Find where the given text appears and provide that cell's center as [x, y] coordinate. 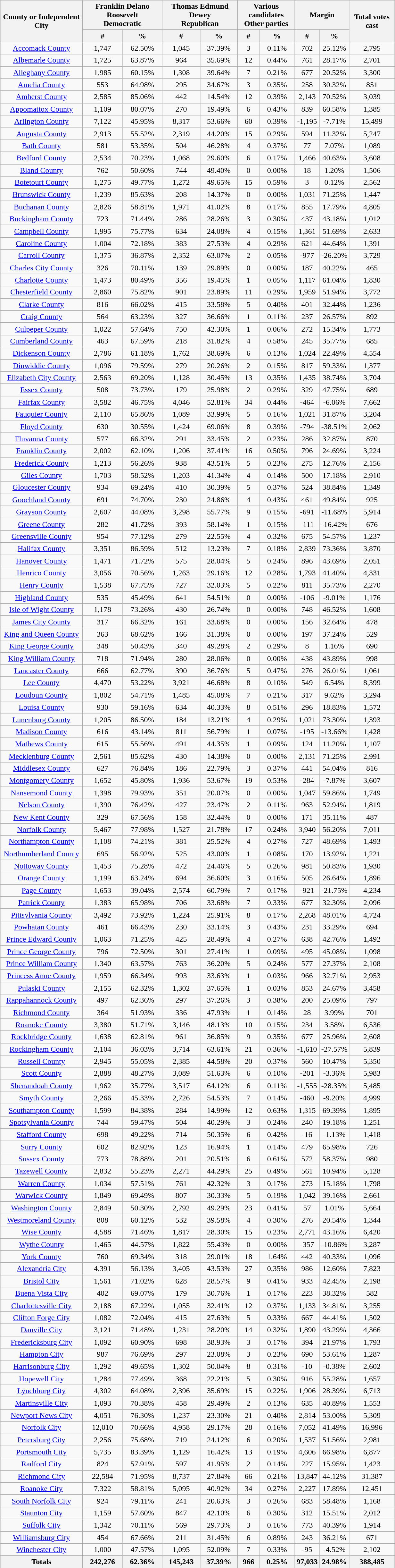
5,350 [372, 1061]
Nottoway County [42, 866]
36.03% [142, 1049]
-11.68% [334, 512]
123 [181, 1147]
1,962 [103, 1086]
67.75% [142, 585]
2,188 [103, 1305]
1,572 [372, 707]
Wise County [42, 1232]
218 [181, 341]
Clarke County [42, 304]
26.74% [218, 610]
11.20% [334, 744]
284 [181, 1110]
Loudoun County [42, 695]
273 [307, 1183]
3,405 [181, 1269]
327 [181, 317]
561 [307, 1171]
Pulaski County [42, 988]
Norfolk City [42, 1428]
1,092 [103, 1342]
48.01% [334, 915]
223 [307, 1293]
70.38% [142, 1403]
145,243 [181, 1562]
10.47% [334, 1061]
Charlotte County [42, 280]
3,204 [372, 414]
Augusta County [42, 133]
-921 [307, 890]
Henry County [42, 585]
67.22% [142, 1305]
38.32% [334, 1293]
Russell County [42, 1061]
0.47% [277, 671]
Arlington County [42, 121]
16.94% [218, 1147]
Danville City [42, 1330]
0.25% [277, 1562]
6,420 [372, 1232]
0.31% [277, 1367]
Rockingham County [42, 1049]
11.32% [334, 133]
46.28% [218, 146]
855 [307, 207]
28.49% [218, 939]
40.39% [334, 1525]
37.24% [334, 634]
36.85% [218, 1037]
58.37% [334, 1159]
36.21% [334, 1537]
961 [181, 1037]
472 [181, 866]
1,561 [103, 1281]
21.78% [218, 829]
0.06% [277, 329]
24.67% [334, 988]
4,588 [103, 1232]
2,771 [307, 1232]
19.18% [334, 1122]
Northumberland County [42, 854]
Franklin Delano RooseveltDemocratic [122, 15]
208 [181, 195]
58.14% [218, 524]
Lunenburg County [42, 719]
Isle of Wight County [42, 610]
Princess Anne County [42, 976]
50.83% [334, 866]
425 [181, 939]
1,012 [372, 219]
2,701 [372, 60]
71.46% [142, 1232]
5,983 [372, 1073]
17 [249, 829]
1,638 [103, 1037]
43.00% [218, 854]
25.12% [334, 48]
1,527 [181, 829]
36.60% [218, 878]
1,653 [103, 890]
14 [249, 1330]
1,493 [372, 842]
63.23% [142, 317]
South Norfolk City [42, 1501]
1.64% [277, 1257]
63.07% [218, 256]
44.08% [142, 512]
1.16% [334, 646]
13,847 [307, 1476]
71.48% [142, 1330]
1,377 [372, 365]
31.38% [218, 634]
Clifton Forge City [42, 1318]
20.26% [218, 365]
25.96% [334, 1037]
3,089 [181, 1073]
25.09% [334, 1000]
1,205 [103, 719]
22.55% [218, 536]
36.20% [218, 964]
3,294 [372, 695]
934 [103, 487]
51.69% [334, 231]
2,563 [103, 378]
393 [181, 524]
59.16% [142, 707]
702 [307, 48]
2,910 [372, 475]
62.81% [142, 1037]
33.63% [218, 976]
1,390 [103, 805]
808 [103, 1220]
675 [307, 536]
336 [181, 1013]
1,109 [103, 109]
Franklin County [42, 451]
5,467 [103, 829]
-6.06% [334, 402]
67.59% [142, 341]
32.87% [334, 439]
402 [103, 1293]
6,536 [372, 1025]
4,999 [372, 1098]
8,399 [372, 683]
2,786 [103, 353]
1,599 [103, 1110]
Northampton County [42, 842]
1,315 [307, 1110]
-16 [307, 1134]
69.39% [334, 1110]
15.34% [334, 329]
71.95% [142, 1476]
4,046 [181, 402]
73.73% [142, 390]
1,117 [307, 280]
1,098 [372, 952]
67.66% [142, 1537]
1,206 [181, 451]
12.60% [334, 1269]
Buckingham County [42, 219]
20.63% [218, 1501]
33.14% [218, 927]
245 [307, 341]
3,298 [181, 512]
25 [249, 1171]
0.36% [277, 1049]
2,104 [103, 1049]
706 [181, 903]
0.58% [277, 341]
64.98% [142, 85]
383 [181, 243]
981 [307, 866]
44.29% [218, 1171]
628 [181, 1281]
25.52% [218, 842]
4,724 [372, 915]
40.89% [334, 1403]
Richmond City [42, 1476]
44.41% [334, 1318]
46.52% [334, 610]
748 [307, 610]
29.01% [218, 1257]
2,849 [103, 1208]
2,051 [372, 561]
38.74% [334, 378]
72.04% [142, 1318]
42.45% [334, 1281]
Southampton County [42, 1110]
-7.87% [334, 781]
2,953 [372, 976]
47.75% [334, 390]
2,534 [103, 158]
48.69% [334, 842]
17.79% [334, 207]
Powhatan County [42, 927]
53.67% [218, 781]
39.16% [334, 1196]
458 [181, 1403]
1,424 [181, 427]
Craig County [42, 317]
Orange County [42, 878]
31.87% [334, 414]
45.33% [142, 1098]
987 [103, 1354]
1,385 [372, 109]
762 [103, 170]
27.84% [218, 1476]
77.12% [142, 536]
Floyd County [42, 427]
-111 [307, 524]
-1,555 [307, 1086]
8,317 [181, 121]
Fauquier County [42, 414]
3,224 [372, 451]
1,817 [181, 1232]
67.56% [142, 817]
597 [181, 1464]
Mathews County [42, 744]
59.47% [142, 1122]
54.53% [218, 1098]
55.05% [142, 1061]
28.04% [218, 561]
2,561 [103, 756]
57.51% [142, 1183]
Martinsville City [42, 1403]
3,458 [372, 988]
66.98% [334, 1452]
925 [372, 500]
25.98% [218, 390]
49.84% [334, 500]
71.02% [142, 1281]
714 [181, 1134]
21.97% [334, 1342]
19.49% [218, 109]
479 [307, 1147]
41.49% [334, 1428]
29.49% [218, 1403]
24.46% [218, 866]
9.62% [334, 695]
500 [307, 475]
Staunton City [42, 1513]
2,562 [372, 182]
New Kent County [42, 817]
3,921 [181, 683]
364 [103, 1013]
26.01% [334, 671]
17.18% [334, 475]
1,093 [103, 1403]
797 [372, 1000]
27.37% [334, 964]
197 [307, 634]
410 [181, 487]
20.52% [334, 72]
2,319 [181, 133]
Total votes cast [372, 21]
38.93% [218, 1342]
1,199 [103, 878]
1,703 [103, 475]
Dinwiddie County [42, 365]
James City County [42, 622]
2,156 [372, 463]
1,176 [372, 598]
52.94% [334, 805]
83.39% [142, 1452]
Mecklenburg County [42, 756]
Goochland County [42, 500]
1,465 [103, 1244]
Margin [322, 15]
701 [372, 1013]
0.89% [277, 1537]
1,375 [103, 256]
49.40% [218, 170]
1,423 [372, 1464]
-27.57% [334, 1049]
1,398 [103, 793]
43.29% [334, 1330]
25.91% [218, 915]
40.29% [218, 1122]
437 [307, 219]
Totals [42, 1562]
1,203 [181, 475]
47.57% [142, 1550]
763 [181, 964]
0.07% [277, 732]
2,227 [307, 1488]
2,155 [103, 988]
1,068 [181, 158]
15,499 [372, 121]
1,890 [307, 1330]
12,010 [103, 1428]
62.77% [142, 671]
569 [181, 1525]
508 [103, 390]
42.76% [334, 939]
853 [307, 988]
Amelia County [42, 85]
43.53% [218, 1269]
1,830 [372, 280]
15.51% [334, 1513]
75.77% [142, 231]
61.18% [142, 353]
39.04% [142, 890]
497 [103, 1000]
Madison County [42, 732]
4,302 [103, 1391]
55.28% [334, 1379]
1,239 [103, 195]
896 [307, 561]
2,352 [181, 256]
2,002 [103, 451]
Pittsylvania County [42, 915]
1,652 [103, 781]
356 [181, 280]
Richmond County [42, 1013]
28.06% [218, 658]
24.12% [218, 1440]
2,607 [103, 512]
1,034 [103, 1183]
56.13% [142, 1269]
45.80% [142, 781]
156 [307, 622]
695 [103, 854]
340 [181, 646]
Lee County [42, 683]
62.32% [142, 988]
79.93% [142, 793]
627 [103, 768]
Fredericksburg City [42, 1342]
20.51% [218, 1159]
74.21% [142, 842]
1,213 [103, 463]
3,287 [372, 1244]
60 [249, 121]
2,110 [103, 414]
572 [307, 1159]
56.79% [218, 732]
0.28% [277, 573]
Lynchburg City [42, 1391]
69.34% [142, 1257]
51.71% [142, 1025]
Henrico County [42, 573]
58.52% [142, 475]
Bath County [42, 146]
Bedford County [42, 158]
4,331 [372, 573]
3,608 [372, 158]
491 [181, 744]
Charles City County [42, 268]
-4.52% [334, 1550]
2,396 [181, 1391]
718 [103, 658]
676 [372, 524]
227 [307, 1464]
Montgomery County [42, 781]
388,485 [372, 1562]
60.15% [142, 72]
30.32% [334, 85]
0.38% [277, 1000]
1,082 [103, 1318]
22.49% [334, 353]
689 [372, 390]
-977 [307, 256]
-464 [307, 402]
4,606 [307, 1452]
71.94% [142, 658]
Greene County [42, 524]
54.04% [334, 768]
998 [372, 658]
1,251 [372, 1122]
3,940 [307, 829]
594 [307, 133]
1,473 [103, 280]
930 [103, 707]
26.64% [334, 878]
5,839 [372, 1049]
Buchanan County [42, 207]
1,349 [372, 487]
Chesterfield County [42, 292]
161 [181, 622]
33.29% [334, 927]
29.73% [218, 1525]
1,896 [372, 878]
2,991 [372, 756]
8,737 [181, 1476]
63.61% [218, 1049]
1,129 [181, 1452]
441 [307, 768]
53.35% [142, 146]
22.79% [218, 768]
43.51% [218, 463]
1,263 [181, 573]
Washington County [42, 1208]
27 [249, 1269]
62.10% [142, 451]
Cumberland County [42, 341]
Shenandoah County [42, 1086]
Lancaster County [42, 671]
Alexandria City [42, 1269]
77.98% [142, 829]
31,387 [372, 1476]
1,435 [307, 378]
2,574 [181, 890]
839 [307, 109]
1,361 [307, 231]
1,024 [307, 353]
1,485 [181, 695]
38.69% [218, 353]
-21.75% [334, 890]
986 [307, 1269]
44.35% [218, 744]
2,108 [372, 964]
4,958 [181, 1428]
683 [307, 1501]
Frederick County [42, 463]
291 [181, 439]
32.71% [334, 976]
Surry County [42, 1147]
Sussex County [42, 1159]
Patrick County [42, 903]
1,822 [181, 1244]
671 [372, 1537]
39.64% [218, 72]
32.41% [218, 1305]
Essex County [42, 390]
49.22% [142, 1134]
726 [372, 1147]
14.37% [218, 195]
28.26% [218, 219]
635 [307, 1403]
-1.13% [334, 1134]
Bristol City [42, 1281]
30.76% [218, 1293]
47.93% [218, 1013]
1,936 [181, 781]
60.90% [142, 1342]
5,095 [181, 1488]
2,839 [307, 548]
200 [307, 1000]
2,268 [307, 915]
51.63% [218, 1073]
69.06% [218, 427]
7,322 [103, 1488]
15.18% [334, 1183]
51.56% [334, 1440]
4,366 [372, 1330]
667 [307, 1318]
30.39% [218, 487]
Wythe County [42, 1244]
66.43% [142, 927]
525 [181, 854]
28.17% [334, 60]
44.58% [218, 1061]
36.66% [218, 317]
3,714 [181, 1049]
-16.42% [334, 524]
50.04% [218, 1367]
2,888 [103, 1073]
1,383 [103, 903]
381 [181, 842]
2,256 [103, 1440]
44.57% [142, 1244]
0.08% [277, 854]
24.86% [218, 500]
Westmoreland County [42, 1220]
11 [249, 292]
964 [181, 60]
901 [181, 292]
427 [181, 805]
6,713 [372, 1391]
Louisa County [42, 707]
5,735 [103, 1452]
King George County [42, 646]
993 [181, 976]
3,255 [372, 1305]
847 [181, 1513]
27.41% [218, 952]
7,662 [372, 402]
66.02% [142, 304]
Tazewell County [42, 1171]
750 [181, 329]
-284 [307, 781]
79.11% [142, 1501]
13.23% [218, 548]
1,428 [372, 732]
1,608 [372, 610]
85.06% [142, 97]
438 [307, 658]
234 [307, 1025]
74.70% [142, 500]
-1,610 [307, 1049]
10 [249, 1025]
241 [181, 1501]
495 [307, 952]
630 [103, 427]
3,146 [181, 1025]
581 [103, 146]
851 [372, 85]
Warwick County [42, 1196]
615 [103, 744]
295 [181, 85]
53.66% [218, 121]
924 [103, 1501]
1,749 [372, 793]
5,664 [372, 1208]
3,517 [181, 1086]
53.00% [334, 1415]
1,275 [103, 182]
61.04% [334, 280]
2,096 [372, 903]
5,914 [372, 512]
2,385 [181, 1061]
1,466 [307, 158]
0.12% [334, 182]
85.63% [142, 195]
43.14% [142, 732]
86.59% [142, 548]
465 [372, 268]
69.49% [142, 1196]
1,221 [372, 854]
59.33% [334, 365]
54.51% [218, 598]
3,870 [372, 548]
529 [372, 634]
85.62% [142, 756]
35.11% [334, 817]
3,056 [103, 573]
50.30% [142, 1208]
55.43% [218, 1244]
73.92% [142, 915]
-106 [307, 598]
1,995 [103, 231]
37.41% [218, 451]
70.66% [142, 1428]
Scott County [42, 1073]
602 [103, 1147]
Accomack County [42, 48]
575 [181, 561]
1,342 [103, 1525]
52.81% [218, 402]
1,042 [307, 1196]
22.21% [218, 1379]
3.58% [334, 1025]
76.84% [142, 768]
-794 [307, 427]
41.72% [142, 524]
13.21% [218, 719]
23 [249, 1208]
1.01% [334, 1208]
24.08% [218, 231]
40.92% [218, 1488]
Prince William County [42, 964]
64.08% [142, 1391]
1,391 [372, 243]
621 [307, 243]
70.52% [334, 97]
59.86% [334, 793]
3,039 [372, 97]
10.94% [334, 1171]
2,102 [372, 1550]
454 [103, 1537]
31.45% [218, 1537]
Hopewell City [42, 1379]
2,012 [372, 1513]
5,485 [372, 1086]
3,772 [372, 292]
33.99% [218, 414]
17.89% [334, 1488]
1,045 [181, 48]
1,895 [372, 1110]
Stafford County [42, 1134]
48.27% [142, 1073]
County or Independent City [42, 21]
2,062 [372, 427]
39.58% [218, 1220]
1,798 [372, 1183]
1,538 [103, 585]
616 [103, 732]
Nansemond County [42, 793]
1,537 [307, 1440]
44.12% [334, 1476]
1,506 [372, 170]
60.58% [334, 109]
80.07% [142, 109]
1,292 [103, 1367]
Appomattox County [42, 109]
71.72% [142, 561]
Prince Edward County [42, 939]
6.54% [334, 683]
55.56% [142, 744]
1,471 [103, 561]
Newport News City [42, 1415]
1,393 [372, 719]
2,795 [372, 48]
97,033 [307, 1562]
Smyth County [42, 1098]
1,108 [103, 842]
76.30% [142, 1415]
549 [307, 683]
326 [103, 268]
1,453 [103, 866]
Warren County [42, 1183]
78.88% [142, 1159]
29.89% [218, 268]
13.92% [334, 854]
1,447 [372, 195]
68.62% [142, 634]
53.61% [334, 1354]
242,276 [103, 1562]
27.53% [218, 243]
560 [307, 1061]
240 [307, 1122]
2,143 [307, 97]
-3.36% [334, 1073]
824 [103, 1464]
186 [181, 768]
1,272 [181, 182]
Rappahannock County [42, 1000]
1,061 [372, 671]
-95 [307, 1550]
Alleghany County [42, 72]
1,985 [103, 72]
-357 [307, 1244]
-1,195 [307, 121]
-0.38% [334, 1367]
892 [372, 317]
Various candidatesOther parties [266, 15]
Brunswick County [42, 195]
56.92% [142, 854]
1.20% [334, 170]
Prince George County [42, 952]
553 [103, 85]
2,814 [307, 1415]
963 [307, 805]
301 [181, 952]
1,047 [307, 793]
58.48% [334, 1501]
Williamsburg City [42, 1537]
817 [307, 365]
73.36% [334, 548]
16 [249, 451]
24.69% [334, 451]
1,930 [372, 866]
36.76% [218, 671]
32.30% [334, 903]
Giles County [42, 475]
0.18% [277, 548]
60.79% [218, 890]
270 [181, 109]
1,344 [372, 1220]
Bland County [42, 170]
1,971 [181, 207]
-28.35% [334, 1086]
463 [103, 341]
-10 [307, 1367]
2,913 [103, 133]
57 [307, 1208]
26.57% [334, 317]
45.95% [142, 121]
3,492 [103, 915]
41.02% [218, 207]
2,826 [103, 207]
42.32% [218, 1183]
28.30% [218, 1232]
4,554 [372, 353]
65.86% [142, 414]
2,661 [372, 1196]
1,849 [103, 1196]
51.94% [334, 292]
30.33% [218, 1196]
37.26% [218, 1000]
29.16% [218, 573]
7,011 [372, 829]
42.10% [218, 1513]
0.63% [277, 1110]
23.08% [218, 1354]
2,266 [103, 1098]
1,725 [103, 60]
363 [103, 634]
29.17% [218, 1428]
37.65% [218, 988]
44.64% [334, 243]
57.60% [142, 1513]
318 [181, 1257]
75.68% [142, 1440]
7,122 [103, 121]
50.43% [142, 646]
29.60% [218, 158]
0.49% [277, 1171]
535 [103, 598]
27.63% [218, 1318]
Portsmouth City [42, 1452]
77 [307, 146]
Caroline County [42, 243]
Rockbridge County [42, 1037]
57.91% [142, 1464]
2,271 [181, 1171]
3,704 [372, 378]
2,945 [103, 1061]
685 [372, 341]
933 [307, 1281]
41.34% [218, 475]
55.52% [142, 133]
Radford City [42, 1464]
5,128 [372, 1171]
62.50% [142, 48]
2,726 [181, 1098]
1,133 [307, 1305]
2,131 [307, 756]
401 [307, 304]
0.51% [277, 707]
70.23% [142, 158]
487 [372, 817]
2,608 [372, 1037]
Nelson County [42, 805]
Charlottesville City [42, 1305]
231 [307, 927]
4,470 [103, 683]
Roanoke County [42, 1025]
69.20% [142, 378]
72.50% [142, 952]
1,022 [103, 329]
296 [307, 707]
-38.51% [334, 427]
55.77% [218, 512]
Gloucester County [42, 487]
1,168 [372, 1501]
55.23% [142, 1171]
Dickenson County [42, 353]
1,773 [372, 329]
30.55% [142, 427]
45.49% [142, 598]
75.28% [142, 866]
1,492 [372, 939]
86.50% [142, 719]
41.40% [334, 573]
1,055 [181, 1305]
351 [181, 793]
20 [249, 1061]
82.92% [142, 1147]
75.82% [142, 292]
69.07% [142, 1293]
0.61% [277, 1159]
73.26% [142, 610]
1,000 [103, 1550]
Middlesex County [42, 768]
23.47% [218, 805]
4,051 [103, 1415]
34.81% [334, 1305]
1,095 [181, 1550]
723 [103, 219]
348 [103, 646]
1,762 [181, 353]
49.29% [218, 1208]
237 [307, 317]
Fairfax County [42, 402]
243 [307, 1537]
73.30% [334, 719]
Spotsylvania County [42, 1122]
14.99% [218, 1110]
2,270 [372, 585]
Halifax County [42, 548]
139 [181, 268]
34.67% [218, 85]
19 [249, 781]
390 [181, 671]
56.26% [142, 463]
24.98% [334, 1562]
53.22% [142, 683]
28.57% [218, 1281]
54.71% [142, 695]
2,602 [372, 1367]
28.39% [334, 1391]
14.54% [218, 97]
0.59% [277, 182]
2,832 [103, 1171]
1,340 [103, 964]
1,004 [103, 243]
5,247 [372, 133]
6,877 [372, 1452]
1,107 [372, 744]
4,234 [372, 890]
158 [181, 817]
12.76% [334, 463]
1,502 [372, 1318]
1,031 [307, 195]
980 [372, 1159]
Roanoke City [42, 1488]
31.82% [218, 341]
Greensville County [42, 536]
1,747 [103, 48]
187 [307, 268]
1,553 [372, 1403]
64.12% [218, 1086]
1,224 [181, 915]
-13.66% [334, 732]
3,300 [372, 72]
1,308 [181, 72]
3,729 [372, 256]
49.28% [218, 646]
20.07% [218, 793]
16,996 [372, 1428]
1,284 [103, 1379]
84.38% [142, 1110]
0.50% [277, 451]
3,607 [372, 781]
43.18% [334, 219]
Harrisonburg City [42, 1367]
York County [42, 1257]
19.45% [218, 280]
66.34% [142, 976]
124 [307, 744]
60.12% [142, 1220]
23.89% [218, 292]
0.20% [277, 1440]
641 [181, 598]
7,052 [307, 1428]
691 [103, 500]
2,198 [372, 1281]
-10.86% [334, 1244]
-9.20% [334, 1098]
275 [307, 463]
5,309 [372, 1415]
3,121 [103, 1330]
954 [103, 536]
72.18% [142, 243]
582 [372, 1293]
312 [307, 1513]
7.07% [334, 146]
938 [181, 463]
394 [307, 1342]
Elizabeth City County [42, 378]
-9.01% [334, 598]
1,657 [372, 1379]
201 [181, 1159]
66 [249, 1476]
3,380 [103, 1025]
42.30% [218, 329]
272 [307, 329]
King William County [42, 658]
1,128 [181, 378]
50.60% [142, 170]
51.93% [142, 1013]
368 [181, 1379]
Buena Vista City [42, 1293]
171 [307, 817]
Fluvanna County [42, 439]
Amherst County [42, 97]
Campbell County [42, 231]
33.58% [218, 304]
3,582 [103, 402]
40.63% [334, 158]
Norfolk County [42, 829]
1,906 [307, 1391]
46.75% [142, 402]
564 [103, 317]
1,231 [181, 1330]
7,823 [372, 1269]
43.69% [334, 561]
0.42% [277, 1134]
63.24% [142, 878]
23.30% [218, 1415]
40.22% [334, 268]
1,819 [372, 805]
43.89% [334, 658]
512 [181, 548]
807 [181, 1196]
3,351 [103, 548]
282 [103, 524]
1,063 [103, 939]
48.13% [218, 1025]
22,584 [103, 1476]
57.64% [142, 329]
638 [307, 939]
1,236 [372, 304]
Albemarle County [42, 60]
2,633 [372, 231]
14.38% [218, 756]
-26.20% [334, 256]
1,287 [372, 1354]
Winchester City [42, 1550]
1,914 [372, 1525]
3.99% [334, 1013]
-691 [307, 512]
71.44% [142, 219]
Suffolk City [42, 1525]
719 [181, 1440]
77.49% [142, 1379]
0.53% [277, 781]
2,585 [103, 97]
-195 [307, 732]
1,178 [103, 610]
2,792 [181, 1208]
32.64% [334, 622]
49.77% [142, 182]
532 [181, 1220]
524 [307, 487]
170 [307, 854]
33.45% [218, 439]
50.35% [218, 1134]
32.03% [218, 585]
36.87% [142, 256]
18.83% [334, 707]
43.16% [334, 1232]
1,159 [103, 1513]
46.68% [218, 683]
56.20% [334, 829]
258 [307, 85]
-7.71% [334, 121]
Culpeper County [42, 329]
-460 [307, 1098]
35.73% [334, 585]
4,805 [372, 207]
20.54% [334, 1220]
Thomas Edmund DeweyRepublican [200, 15]
52.09% [218, 1550]
41.95% [218, 1464]
2,860 [103, 292]
280 [181, 658]
870 [372, 439]
28.20% [218, 1330]
760 [103, 1257]
Botetourt County [42, 182]
Hanover County [42, 561]
Highland County [42, 598]
666 [103, 671]
79.59% [142, 365]
80.49% [142, 280]
1,418 [372, 1134]
16.42% [218, 1452]
44.20% [218, 133]
Carroll County [42, 256]
15.95% [334, 1464]
38.84% [334, 487]
12,451 [372, 1488]
63.57% [142, 964]
54.57% [334, 536]
76.42% [142, 805]
70.56% [142, 573]
Grayson County [42, 512]
76.69% [142, 1354]
1,802 [103, 695]
916 [307, 1379]
4,391 [103, 1269]
478 [372, 622]
2,981 [372, 1440]
Page County [42, 890]
Petersburg City [42, 1440]
King and Queen County [42, 634]
-201 [307, 1073]
505 [307, 878]
69.24% [142, 487]
Hampton City [42, 1354]
30.45% [218, 378]
166 [181, 634]
211 [181, 1537]
63.87% [142, 60]
184 [181, 719]
